Output the (x, y) coordinate of the center of the cell containing the given text.  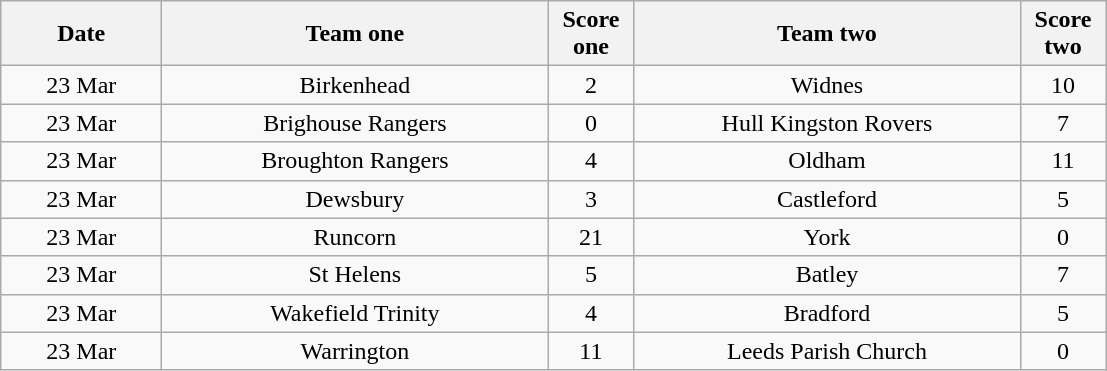
Score one (591, 34)
10 (1063, 85)
2 (591, 85)
21 (591, 237)
Oldham (827, 161)
Bradford (827, 313)
Team one (355, 34)
Dewsbury (355, 199)
Runcorn (355, 237)
Castleford (827, 199)
Score two (1063, 34)
Date (82, 34)
Widnes (827, 85)
Broughton Rangers (355, 161)
Batley (827, 275)
York (827, 237)
Team two (827, 34)
Wakefield Trinity (355, 313)
Brighouse Rangers (355, 123)
St Helens (355, 275)
Leeds Parish Church (827, 351)
Warrington (355, 351)
Hull Kingston Rovers (827, 123)
3 (591, 199)
Birkenhead (355, 85)
